Return the [X, Y] coordinate for the center point of the cell that contains the specified text.  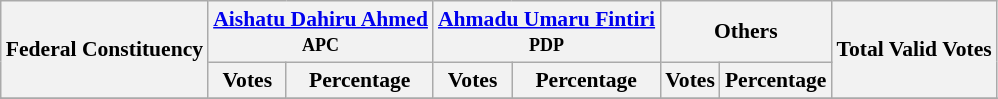
Federal Constituency [104, 50]
Ahmadu Umaru FintiriPDP [546, 32]
Others [746, 32]
Aishatu Dahiru AhmedAPC [320, 32]
Total Valid Votes [914, 50]
